From the cell containing the given text, extract its center point as (X, Y) coordinate. 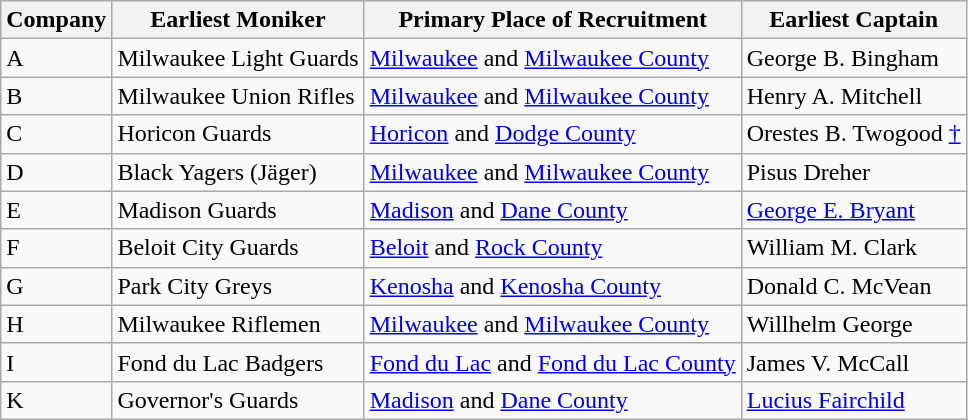
Earliest Captain (854, 20)
I (56, 362)
Governor's Guards (238, 400)
Milwaukee Union Rifles (238, 96)
Pisus Dreher (854, 172)
Milwaukee Light Guards (238, 58)
A (56, 58)
Earliest Moniker (238, 20)
Fond du Lac Badgers (238, 362)
Primary Place of Recruitment (552, 20)
Milwaukee Riflemen (238, 324)
B (56, 96)
Orestes B. Twogood † (854, 134)
G (56, 286)
Company (56, 20)
Lucius Fairchild (854, 400)
Horicon Guards (238, 134)
James V. McCall (854, 362)
Madison Guards (238, 210)
Willhelm George (854, 324)
George E. Bryant (854, 210)
Black Yagers (Jäger) (238, 172)
Park City Greys (238, 286)
Horicon and Dodge County (552, 134)
Beloit City Guards (238, 248)
E (56, 210)
Kenosha and Kenosha County (552, 286)
D (56, 172)
H (56, 324)
K (56, 400)
Fond du Lac and Fond du Lac County (552, 362)
Donald C. McVean (854, 286)
Beloit and Rock County (552, 248)
William M. Clark (854, 248)
C (56, 134)
F (56, 248)
Henry A. Mitchell (854, 96)
George B. Bingham (854, 58)
